Extract the [X, Y] coordinate from the center of the cell holding the provided text.  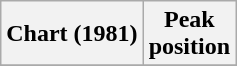
Peakposition [189, 34]
Chart (1981) [72, 34]
